Capture the cell that displays the provided text and extract its [X, Y] central coordinate. 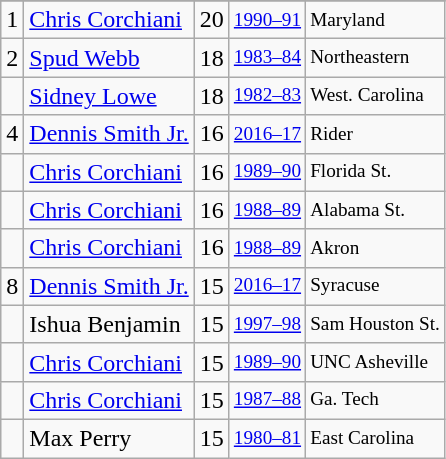
1980–81 [267, 438]
1982–83 [267, 96]
Alabama St. [376, 210]
Florida St. [376, 172]
Spud Webb [109, 58]
4 [12, 134]
20 [212, 20]
Akron [376, 248]
1987–88 [267, 400]
1983–84 [267, 58]
Max Perry [109, 438]
Northeastern [376, 58]
Sam Houston St. [376, 324]
East Carolina [376, 438]
West. Carolina [376, 96]
2 [12, 58]
1990–91 [267, 20]
1 [12, 20]
Ishua Benjamin [109, 324]
Maryland [376, 20]
8 [12, 286]
Sidney Lowe [109, 96]
UNC Asheville [376, 362]
Rider [376, 134]
Ga. Tech [376, 400]
Syracuse [376, 286]
1997–98 [267, 324]
